Provide the (x, y) coordinate of the cell's center where the given text is located.  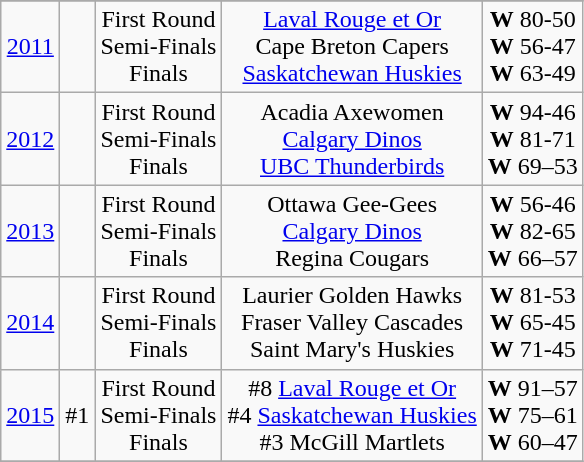
Laval Rouge et OrCape Breton CapersSaskatchewan Huskies (352, 47)
W 56-46W 82-65W 66–57 (532, 231)
2015 (30, 415)
2011 (30, 47)
2012 (30, 139)
2013 (30, 231)
W 80-50W 56-47W 63-49 (532, 47)
W 81-53W 65-45W 71-45 (532, 323)
W 91–57W 75–61W 60–47 (532, 415)
W 94-46W 81-71W 69–53 (532, 139)
#1 (78, 415)
Laurier Golden HawksFraser Valley CascadesSaint Mary's Huskies (352, 323)
Acadia AxewomenCalgary DinosUBC Thunderbirds (352, 139)
Ottawa Gee-GeesCalgary DinosRegina Cougars (352, 231)
#8 Laval Rouge et Or#4 Saskatchewan Huskies#3 McGill Martlets (352, 415)
2014 (30, 323)
